For the text-containing cell, return its midpoint in [X, Y] coordinate format. 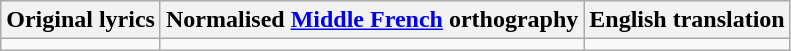
Normalised Middle French orthography [372, 20]
Original lyrics [81, 20]
English translation [687, 20]
